Extract the (X, Y) coordinate from the center of the cell holding the provided text.  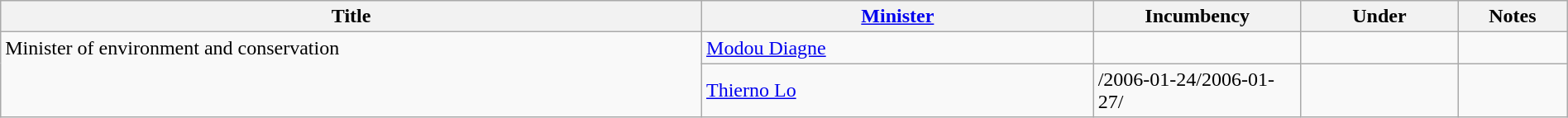
Under (1379, 17)
Minister of environment and conservation (351, 74)
Thierno Lo (898, 91)
Modou Diagne (898, 48)
Minister (898, 17)
Notes (1513, 17)
/2006-01-24/2006-01-27/ (1198, 91)
Title (351, 17)
Incumbency (1198, 17)
